Capture the cell that displays the provided text and extract its (X, Y) central coordinate. 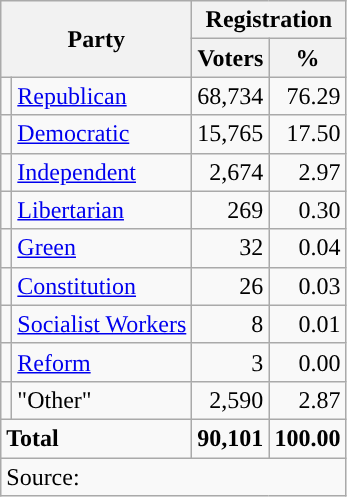
0.30 (308, 210)
Total (96, 438)
Green (102, 248)
0.00 (308, 362)
Source: (174, 477)
68,734 (230, 96)
3 (230, 362)
Registration (269, 20)
% (308, 58)
100.00 (308, 438)
Democratic (102, 134)
0.04 (308, 248)
Republican (102, 96)
Libertarian (102, 210)
2.87 (308, 400)
Socialist Workers (102, 324)
0.01 (308, 324)
17.50 (308, 134)
2,590 (230, 400)
Voters (230, 58)
Constitution (102, 286)
"Other" (102, 400)
15,765 (230, 134)
Party (96, 39)
0.03 (308, 286)
Reform (102, 362)
269 (230, 210)
26 (230, 286)
76.29 (308, 96)
2,674 (230, 172)
2.97 (308, 172)
90,101 (230, 438)
32 (230, 248)
Independent (102, 172)
8 (230, 324)
